Find where the given text appears and provide that cell's center as (X, Y) coordinate. 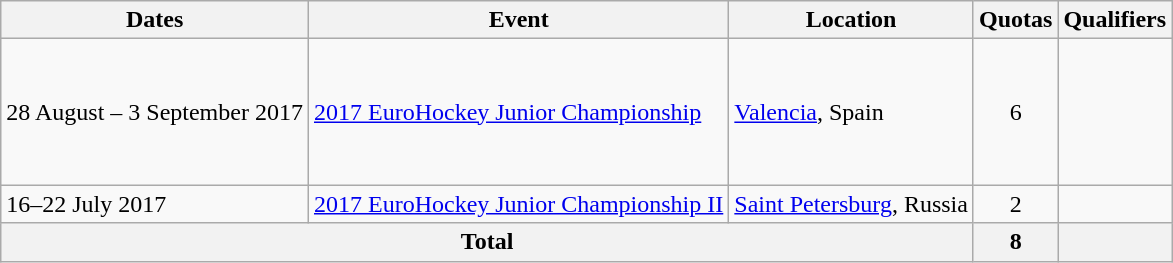
Total (488, 242)
16–22 July 2017 (155, 204)
6 (1015, 112)
Qualifiers (1115, 20)
Dates (155, 20)
2017 EuroHockey Junior Championship II (518, 204)
2017 EuroHockey Junior Championship (518, 112)
Quotas (1015, 20)
28 August – 3 September 2017 (155, 112)
2 (1015, 204)
Event (518, 20)
Saint Petersburg, Russia (852, 204)
Valencia, Spain (852, 112)
Location (852, 20)
8 (1015, 242)
